Find where the given text appears and provide that cell's center as (X, Y) coordinate. 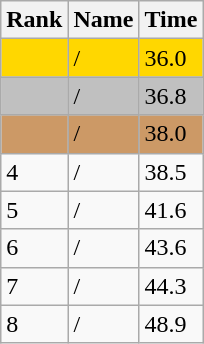
36.8 (171, 96)
43.6 (171, 248)
Rank (34, 20)
8 (34, 324)
5 (34, 210)
38.0 (171, 134)
Time (171, 20)
41.6 (171, 210)
4 (34, 172)
48.9 (171, 324)
Name (104, 20)
36.0 (171, 58)
38.5 (171, 172)
6 (34, 248)
7 (34, 286)
44.3 (171, 286)
